Identify which cell holds the provided text, then report its [X, Y] central coordinate. 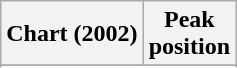
Peakposition [189, 34]
Chart (2002) [72, 34]
